Detect which cell encompasses the target text, then output its [X, Y] center coordinate. 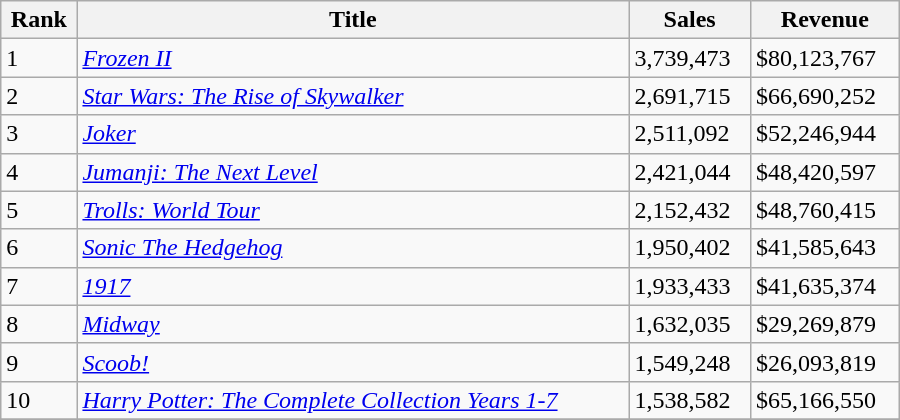
Scoob! [353, 362]
$41,585,643 [824, 248]
Joker [353, 134]
3 [39, 134]
7 [39, 286]
2 [39, 96]
Frozen II [353, 58]
$65,166,550 [824, 400]
4 [39, 172]
Star Wars: The Rise of Skywalker [353, 96]
$66,690,252 [824, 96]
$29,269,879 [824, 324]
1,549,248 [690, 362]
10 [39, 400]
2,691,715 [690, 96]
$52,246,944 [824, 134]
Midway [353, 324]
Sonic The Hedgehog [353, 248]
6 [39, 248]
Rank [39, 20]
$80,123,767 [824, 58]
1917 [353, 286]
Title [353, 20]
2,152,432 [690, 210]
2,511,092 [690, 134]
5 [39, 210]
$48,420,597 [824, 172]
$41,635,374 [824, 286]
Jumanji: The Next Level [353, 172]
Sales [690, 20]
Trolls: World Tour [353, 210]
1,538,582 [690, 400]
1,933,433 [690, 286]
2,421,044 [690, 172]
$26,093,819 [824, 362]
Harry Potter: The Complete Collection Years 1-7 [353, 400]
9 [39, 362]
3,739,473 [690, 58]
$48,760,415 [824, 210]
1 [39, 58]
8 [39, 324]
Revenue [824, 20]
1,632,035 [690, 324]
1,950,402 [690, 248]
